Scan for the cell matching the given text and deliver its (x, y) coordinate at center. 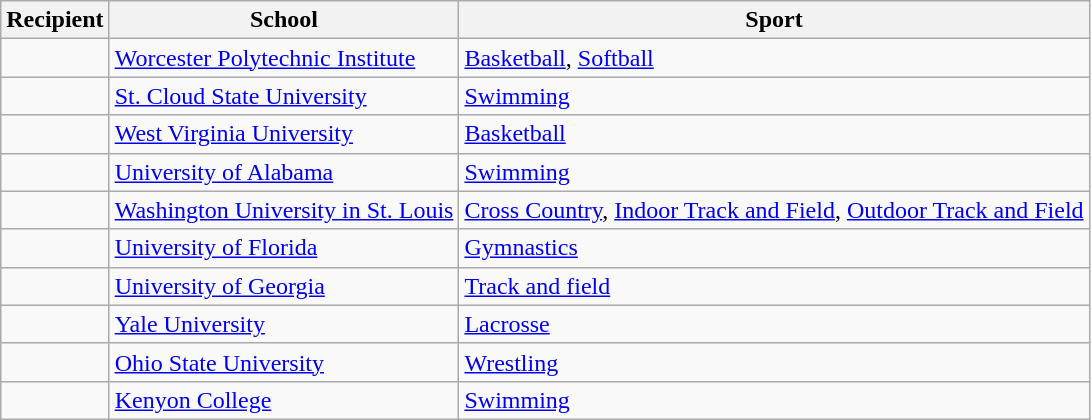
Lacrosse (774, 324)
Washington University in St. Louis (284, 210)
West Virginia University (284, 134)
University of Florida (284, 248)
Recipient (55, 20)
Sport (774, 20)
Gymnastics (774, 248)
Cross Country, Indoor Track and Field, Outdoor Track and Field (774, 210)
St. Cloud State University (284, 96)
University of Alabama (284, 172)
Wrestling (774, 362)
Yale University (284, 324)
Basketball (774, 134)
Basketball, Softball (774, 58)
Track and field (774, 286)
School (284, 20)
University of Georgia (284, 286)
Worcester Polytechnic Institute (284, 58)
Ohio State University (284, 362)
Kenyon College (284, 400)
